Locate the cell with the specified text and output its (X, Y) center coordinate. 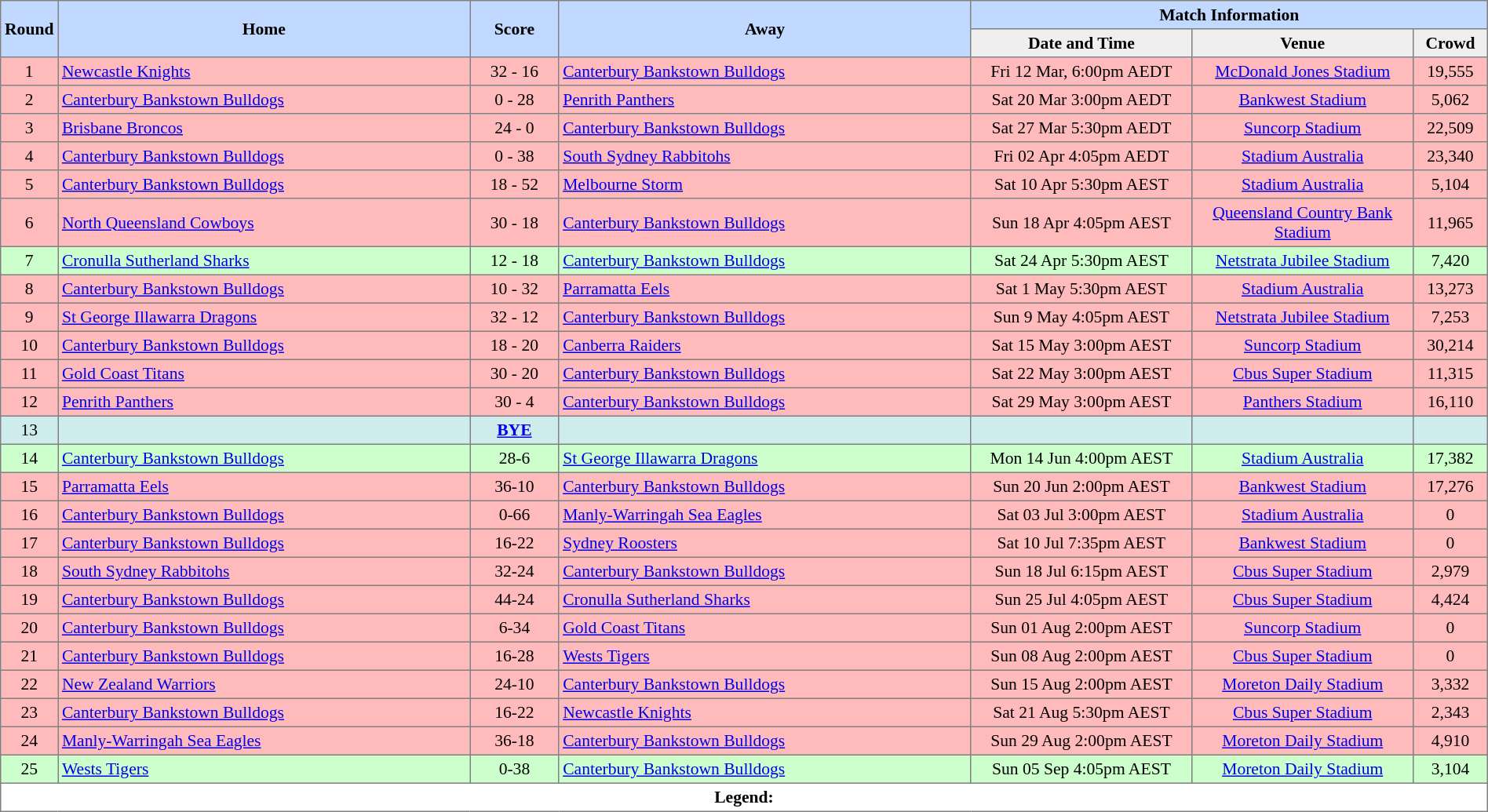
30 - 20 (515, 373)
18 - 52 (515, 184)
17 (30, 543)
Fri 12 Mar, 6:00pm AEDT (1081, 71)
Date and Time (1081, 43)
Sat 10 Apr 5:30pm AEST (1081, 184)
Sun 9 May 4:05pm AEST (1081, 317)
3 (30, 128)
1 (30, 71)
6-34 (515, 628)
24 (30, 741)
McDonald Jones Stadium (1303, 71)
Sat 27 Mar 5:30pm AEDT (1081, 128)
32 - 16 (515, 71)
16,110 (1450, 402)
4,910 (1450, 741)
Sun 25 Jul 4:05pm AEST (1081, 599)
Sun 08 Aug 2:00pm AEST (1081, 656)
7 (30, 260)
Sat 21 Aug 5:30pm AEST (1081, 712)
16-28 (515, 656)
30 - 18 (515, 223)
30,214 (1450, 345)
New Zealand Warriors (264, 684)
30 - 4 (515, 402)
32 - 12 (515, 317)
Sat 03 Jul 3:00pm AEST (1081, 515)
5 (30, 184)
0-66 (515, 515)
21 (30, 656)
BYE (515, 430)
8 (30, 289)
36-18 (515, 741)
Venue (1303, 43)
Sun 01 Aug 2:00pm AEST (1081, 628)
Match Information (1229, 15)
4,424 (1450, 599)
5,104 (1450, 184)
Away (764, 29)
Brisbane Broncos (264, 128)
7,420 (1450, 260)
15 (30, 486)
Canberra Raiders (764, 345)
Sat 29 May 3:00pm AEST (1081, 402)
22 (30, 684)
0 - 28 (515, 100)
44-24 (515, 599)
18 (30, 571)
36-10 (515, 486)
Panthers Stadium (1303, 402)
10 - 32 (515, 289)
4 (30, 156)
2,343 (1450, 712)
13 (30, 430)
11,965 (1450, 223)
Legend: (744, 797)
Sun 29 Aug 2:00pm AEST (1081, 741)
Melbourne Storm (764, 184)
Fri 02 Apr 4:05pm AEDT (1081, 156)
Sat 22 May 3:00pm AEST (1081, 373)
Sun 20 Jun 2:00pm AEST (1081, 486)
19,555 (1450, 71)
16 (30, 515)
12 - 18 (515, 260)
22,509 (1450, 128)
0-38 (515, 769)
7,253 (1450, 317)
Sun 15 Aug 2:00pm AEST (1081, 684)
17,276 (1450, 486)
13,273 (1450, 289)
Sydney Roosters (764, 543)
North Queensland Cowboys (264, 223)
2,979 (1450, 571)
Round (30, 29)
24-10 (515, 684)
Crowd (1450, 43)
Sat 24 Apr 5:30pm AEST (1081, 260)
25 (30, 769)
Sun 18 Apr 4:05pm AEST (1081, 223)
Sun 05 Sep 4:05pm AEST (1081, 769)
5,062 (1450, 100)
Queensland Country Bank Stadium (1303, 223)
10 (30, 345)
19 (30, 599)
3,104 (1450, 769)
11 (30, 373)
18 - 20 (515, 345)
Sun 18 Jul 6:15pm AEST (1081, 571)
20 (30, 628)
32-24 (515, 571)
Sat 1 May 5:30pm AEST (1081, 289)
Home (264, 29)
23 (30, 712)
Score (515, 29)
14 (30, 458)
6 (30, 223)
Sat 15 May 3:00pm AEST (1081, 345)
Sat 20 Mar 3:00pm AEDT (1081, 100)
3,332 (1450, 684)
12 (30, 402)
9 (30, 317)
28-6 (515, 458)
0 - 38 (515, 156)
Mon 14 Jun 4:00pm AEST (1081, 458)
24 - 0 (515, 128)
11,315 (1450, 373)
2 (30, 100)
23,340 (1450, 156)
17,382 (1450, 458)
Sat 10 Jul 7:35pm AEST (1081, 543)
